Return the (x, y) coordinate for the center point of the cell that contains the specified text.  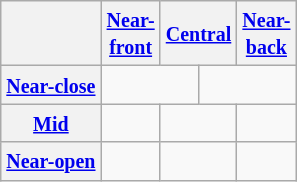
Near-open (51, 161)
Mid (51, 123)
Near-back (266, 34)
Near-front (130, 34)
Near-close (51, 85)
Central (198, 34)
